Return [X, Y] of the center of cell containing provided text 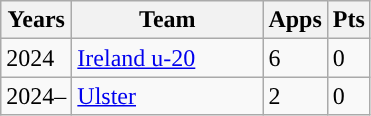
2 [295, 96]
2024 [36, 58]
2024– [36, 96]
Pts [348, 20]
6 [295, 58]
Apps [295, 20]
Ulster [168, 96]
Years [36, 20]
Team [168, 20]
Ireland u-20 [168, 58]
